Pinpoint the cell where the given text exists, returning its (X, Y) midpoint coordinate. 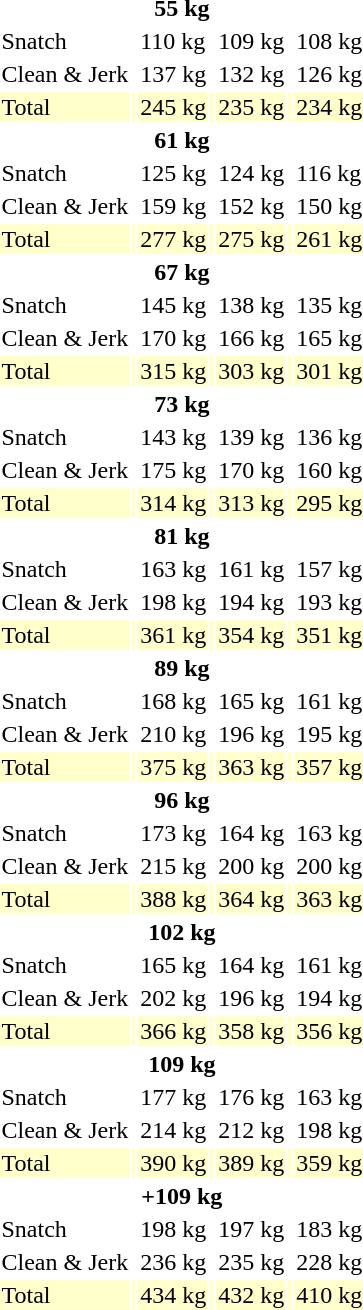
152 kg (252, 206)
210 kg (174, 734)
200 kg (252, 866)
166 kg (252, 338)
202 kg (174, 998)
159 kg (174, 206)
212 kg (252, 1130)
389 kg (252, 1163)
363 kg (252, 767)
303 kg (252, 371)
214 kg (174, 1130)
138 kg (252, 305)
161 kg (252, 569)
163 kg (174, 569)
366 kg (174, 1031)
124 kg (252, 173)
364 kg (252, 899)
390 kg (174, 1163)
354 kg (252, 635)
197 kg (252, 1229)
361 kg (174, 635)
175 kg (174, 470)
388 kg (174, 899)
275 kg (252, 239)
215 kg (174, 866)
143 kg (174, 437)
375 kg (174, 767)
194 kg (252, 602)
177 kg (174, 1097)
109 kg (252, 41)
137 kg (174, 74)
314 kg (174, 503)
110 kg (174, 41)
313 kg (252, 503)
315 kg (174, 371)
236 kg (174, 1262)
432 kg (252, 1295)
358 kg (252, 1031)
434 kg (174, 1295)
168 kg (174, 701)
245 kg (174, 107)
125 kg (174, 173)
277 kg (174, 239)
132 kg (252, 74)
145 kg (174, 305)
176 kg (252, 1097)
173 kg (174, 833)
139 kg (252, 437)
